From the cell containing the given text, extract its center point as [X, Y] coordinate. 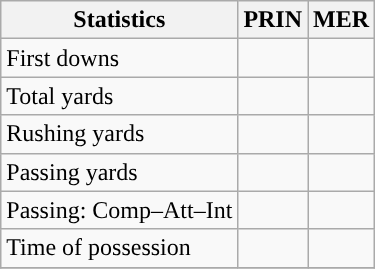
PRIN [273, 20]
Passing yards [120, 172]
Total yards [120, 96]
Passing: Comp–Att–Int [120, 210]
First downs [120, 58]
Time of possession [120, 248]
Rushing yards [120, 134]
MER [342, 20]
Statistics [120, 20]
